Search for the cell housing the specified text and yield its [x, y] center coordinate. 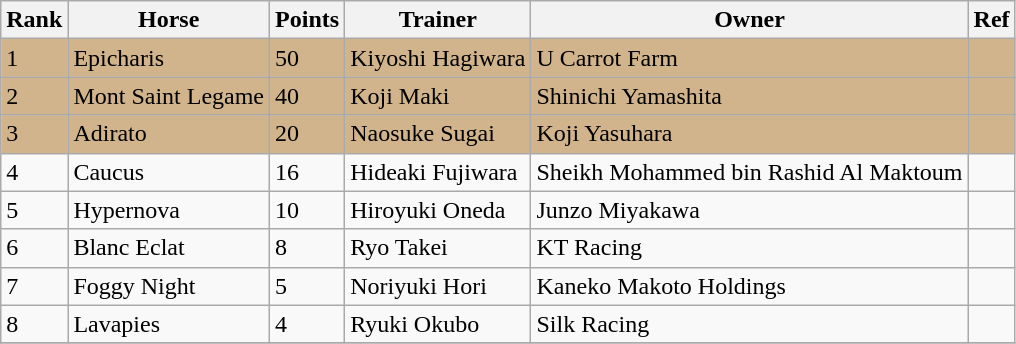
Kaneko Makoto Holdings [750, 286]
KT Racing [750, 248]
Horse [169, 20]
Lavapies [169, 324]
Hiroyuki Oneda [438, 210]
1 [34, 58]
6 [34, 248]
Hypernova [169, 210]
Hideaki Fujiwara [438, 172]
Naosuke Sugai [438, 134]
50 [308, 58]
Owner [750, 20]
Noriyuki Hori [438, 286]
Points [308, 20]
Shinichi Yamashita [750, 96]
Ref [992, 20]
Foggy Night [169, 286]
Epicharis [169, 58]
Adirato [169, 134]
Trainer [438, 20]
Sheikh Mohammed bin Rashid Al Maktoum [750, 172]
Ryo Takei [438, 248]
16 [308, 172]
Ryuki Okubo [438, 324]
Silk Racing [750, 324]
3 [34, 134]
7 [34, 286]
Mont Saint Legame [169, 96]
Koji Yasuhara [750, 134]
20 [308, 134]
Caucus [169, 172]
40 [308, 96]
Junzo Miyakawa [750, 210]
2 [34, 96]
U Carrot Farm [750, 58]
Koji Maki [438, 96]
10 [308, 210]
Kiyoshi Hagiwara [438, 58]
Blanc Eclat [169, 248]
Rank [34, 20]
